Provide the (x, y) coordinate of the cell's center where the given text is located.  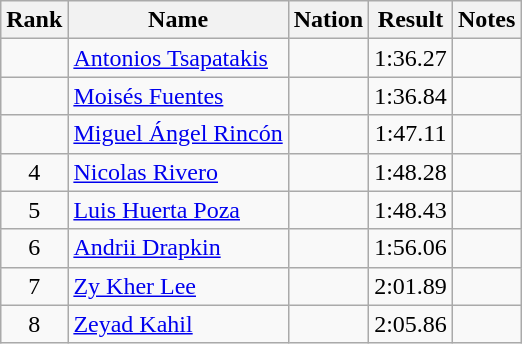
1:48.43 (411, 210)
Miguel Ángel Rincón (178, 134)
4 (34, 172)
1:48.28 (411, 172)
1:56.06 (411, 248)
Result (411, 20)
2:05.86 (411, 324)
Antonios Tsapatakis (178, 58)
Nicolas Rivero (178, 172)
Zy Kher Lee (178, 286)
6 (34, 248)
8 (34, 324)
Zeyad Kahil (178, 324)
1:36.27 (411, 58)
Notes (486, 20)
Rank (34, 20)
Name (178, 20)
5 (34, 210)
1:36.84 (411, 96)
1:47.11 (411, 134)
2:01.89 (411, 286)
7 (34, 286)
Nation (328, 20)
Luis Huerta Poza (178, 210)
Andrii Drapkin (178, 248)
Moisés Fuentes (178, 96)
